Return the [X, Y] coordinate for the center point of the cell that contains the specified text.  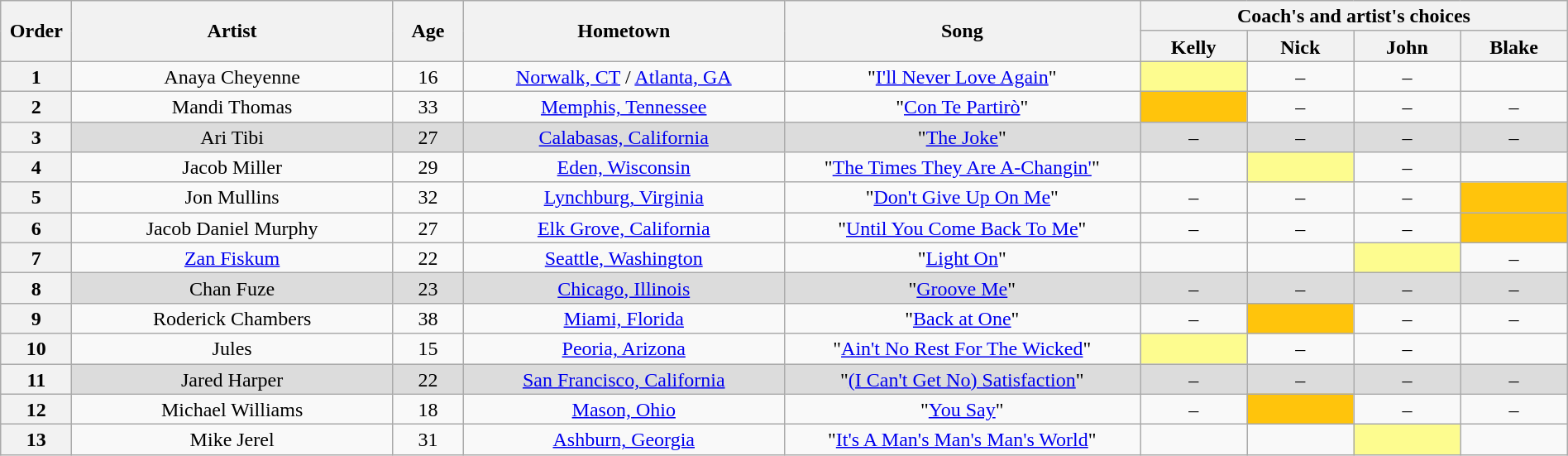
Chan Fuze [232, 288]
3 [36, 137]
"You Say" [963, 409]
Blake [1513, 46]
13 [36, 440]
Jared Harper [232, 379]
11 [36, 379]
Seattle, Washington [624, 258]
Jules [232, 349]
Mason, Ohio [624, 409]
Roderick Chambers [232, 318]
Elk Grove, California [624, 228]
Memphis, Tennessee [624, 106]
"Back at One" [963, 318]
5 [36, 197]
"Con Te Partirò" [963, 106]
Miami, Florida [624, 318]
Song [963, 31]
Jacob Miller [232, 167]
Chicago, Illinois [624, 288]
8 [36, 288]
"Don't Give Up On Me" [963, 197]
Mandi Thomas [232, 106]
Lynchburg, Virginia [624, 197]
John [1408, 46]
Peoria, Arizona [624, 349]
Mike Jerel [232, 440]
6 [36, 228]
Ari Tibi [232, 137]
1 [36, 76]
12 [36, 409]
Jacob Daniel Murphy [232, 228]
Anaya Cheyenne [232, 76]
Hometown [624, 31]
"It's A Man's Man's Man's World" [963, 440]
Michael Williams [232, 409]
Artist [232, 31]
10 [36, 349]
Ashburn, Georgia [624, 440]
"The Times They Are A-Changin'" [963, 167]
Jon Mullins [232, 197]
Zan Fiskum [232, 258]
29 [428, 167]
31 [428, 440]
33 [428, 106]
"(I Can't Get No) Satisfaction" [963, 379]
15 [428, 349]
18 [428, 409]
16 [428, 76]
"Groove Me" [963, 288]
Norwalk, CT / Atlanta, GA [624, 76]
4 [36, 167]
23 [428, 288]
Nick [1300, 46]
"Ain't No Rest For The Wicked" [963, 349]
Coach's and artist's choices [1355, 17]
Age [428, 31]
"The Joke" [963, 137]
Kelly [1194, 46]
"I'll Never Love Again" [963, 76]
Eden, Wisconsin [624, 167]
9 [36, 318]
7 [36, 258]
Order [36, 31]
"Light On" [963, 258]
"Until You Come Back To Me" [963, 228]
32 [428, 197]
Calabasas, California [624, 137]
2 [36, 106]
38 [428, 318]
San Francisco, California [624, 379]
